Output the [x, y] coordinate of the center of the cell containing the given text.  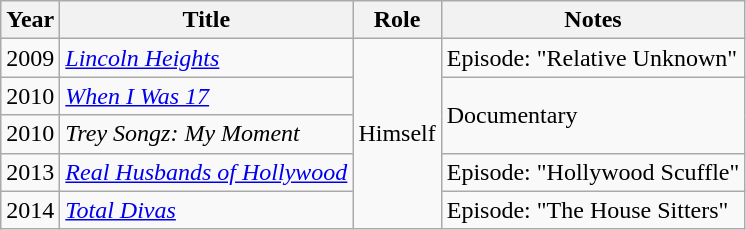
Total Divas [206, 210]
Trey Songz: My Moment [206, 134]
Title [206, 20]
When I Was 17 [206, 96]
2013 [30, 172]
2014 [30, 210]
Year [30, 20]
Real Husbands of Hollywood [206, 172]
Episode: "Hollywood Scuffle" [593, 172]
Documentary [593, 115]
Episode: "Relative Unknown" [593, 58]
Notes [593, 20]
Himself [397, 134]
Lincoln Heights [206, 58]
Role [397, 20]
Episode: "The House Sitters" [593, 210]
2009 [30, 58]
